Pinpoint the cell where the given text exists, returning its [x, y] midpoint coordinate. 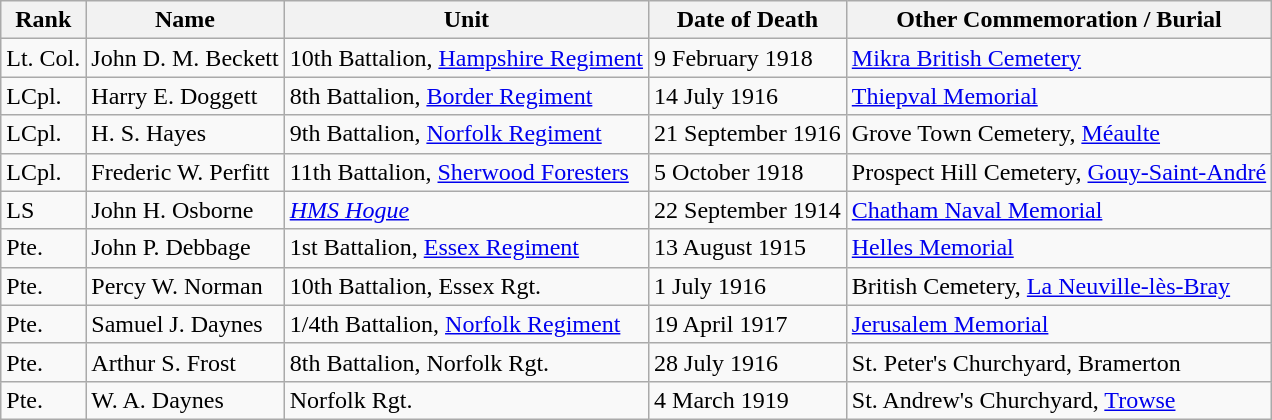
9 February 1918 [748, 58]
Helles Memorial [1058, 248]
Frederic W. Perfitt [185, 172]
W. A. Daynes [185, 400]
British Cemetery, La Neuville-lès-Bray [1058, 286]
Lt. Col. [44, 58]
21 September 1916 [748, 134]
9th Battalion, Norfolk Regiment [466, 134]
LS [44, 210]
Samuel J. Daynes [185, 324]
Mikra British Cemetery [1058, 58]
1st Battalion, Essex Regiment [466, 248]
Jerusalem Memorial [1058, 324]
1/4th Battalion, Norfolk Regiment [466, 324]
19 April 1917 [748, 324]
Grove Town Cemetery, Méaulte [1058, 134]
8th Battalion, Border Regiment [466, 96]
11th Battalion, Sherwood Foresters [466, 172]
St. Peter's Churchyard, Bramerton [1058, 362]
John P. Debbage [185, 248]
St. Andrew's Churchyard, Trowse [1058, 400]
Chatham Naval Memorial [1058, 210]
Name [185, 20]
John H. Osborne [185, 210]
Prospect Hill Cemetery, Gouy-Saint-André [1058, 172]
14 July 1916 [748, 96]
4 March 1919 [748, 400]
Percy W. Norman [185, 286]
Rank [44, 20]
John D. M. Beckett [185, 58]
Thiepval Memorial [1058, 96]
Arthur S. Frost [185, 362]
13 August 1915 [748, 248]
8th Battalion, Norfolk Rgt. [466, 362]
Date of Death [748, 20]
Unit [466, 20]
5 October 1918 [748, 172]
28 July 1916 [748, 362]
10th Battalion, Essex Rgt. [466, 286]
Harry E. Doggett [185, 96]
10th Battalion, Hampshire Regiment [466, 58]
1 July 1916 [748, 286]
22 September 1914 [748, 210]
Norfolk Rgt. [466, 400]
Other Commemoration / Burial [1058, 20]
H. S. Hayes [185, 134]
HMS Hogue [466, 210]
